Capture the cell that displays the provided text and extract its [x, y] central coordinate. 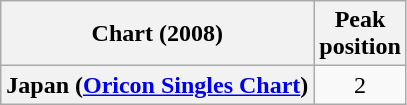
Peak position [360, 34]
Japan (Oricon Singles Chart) [158, 85]
Chart (2008) [158, 34]
2 [360, 85]
